Output the (X, Y) coordinate of the center of the cell containing the given text.  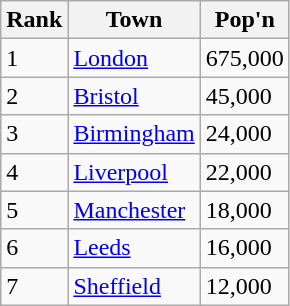
Town (134, 20)
45,000 (244, 96)
3 (34, 134)
Birmingham (134, 134)
Sheffield (134, 286)
Liverpool (134, 172)
Leeds (134, 248)
4 (34, 172)
2 (34, 96)
London (134, 58)
1 (34, 58)
Pop'n (244, 20)
Manchester (134, 210)
6 (34, 248)
675,000 (244, 58)
7 (34, 286)
Rank (34, 20)
22,000 (244, 172)
12,000 (244, 286)
Bristol (134, 96)
5 (34, 210)
24,000 (244, 134)
16,000 (244, 248)
18,000 (244, 210)
